Extract the (X, Y) coordinate from the center of the cell holding the provided text.  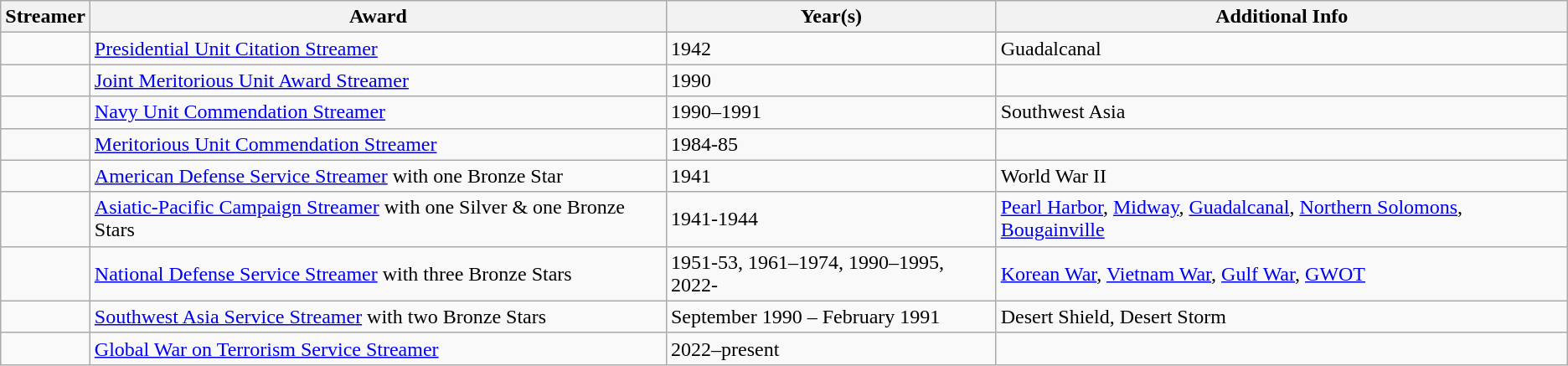
Streamer (45, 17)
Southwest Asia (1282, 112)
American Defense Service Streamer with one Bronze Star (378, 176)
1942 (831, 49)
1951-53, 1961–1974, 1990–1995, 2022- (831, 273)
1941 (831, 176)
Joint Meritorious Unit Award Streamer (378, 80)
Year(s) (831, 17)
1990–1991 (831, 112)
1941-1944 (831, 219)
Desert Shield, Desert Storm (1282, 317)
Asiatic-Pacific Campaign Streamer with one Silver & one Bronze Stars (378, 219)
September 1990 – February 1991 (831, 317)
Global War on Terrorism Service Streamer (378, 348)
Award (378, 17)
National Defense Service Streamer with three Bronze Stars (378, 273)
2022–present (831, 348)
Presidential Unit Citation Streamer (378, 49)
World War II (1282, 176)
Guadalcanal (1282, 49)
Meritorious Unit Commendation Streamer (378, 144)
Southwest Asia Service Streamer with two Bronze Stars (378, 317)
Korean War, Vietnam War, Gulf War, GWOT (1282, 273)
Navy Unit Commendation Streamer (378, 112)
Additional Info (1282, 17)
1990 (831, 80)
Pearl Harbor, Midway, Guadalcanal, Northern Solomons, Bougainville (1282, 219)
1984-85 (831, 144)
